Provide the [X, Y] coordinate of the cell's center where the given text is located.  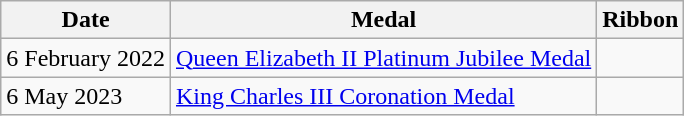
6 May 2023 [86, 96]
Date [86, 20]
Ribbon [640, 20]
Medal [383, 20]
Queen Elizabeth II Platinum Jubilee Medal [383, 58]
6 February 2022 [86, 58]
King Charles III Coronation Medal [383, 96]
